Scan for the cell matching the given text and deliver its [x, y] coordinate at center. 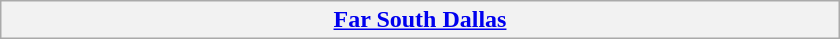
Far South Dallas [420, 20]
